Extract the [X, Y] coordinate from the center of the cell holding the provided text.  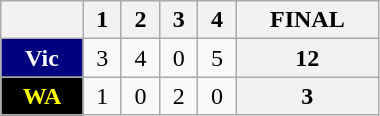
Vic [42, 58]
5 [217, 58]
FINAL [307, 20]
WA [42, 96]
12 [307, 58]
